Search for the cell housing the specified text and yield its (X, Y) center coordinate. 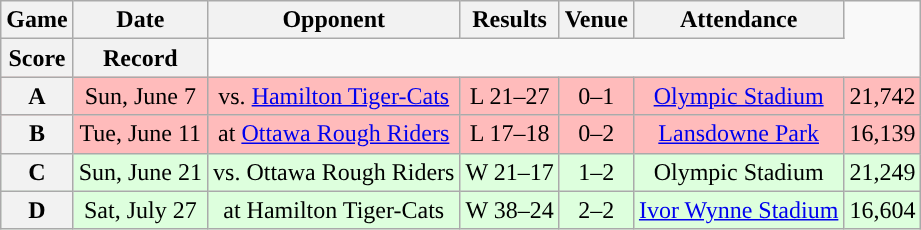
16,604 (882, 210)
W 38–24 (510, 210)
L 21–27 (510, 96)
Tue, June 11 (140, 134)
16,139 (882, 134)
Sun, June 7 (140, 96)
Results (510, 20)
at Hamilton Tiger-Cats (334, 210)
B (37, 134)
Ivor Wynne Stadium (738, 210)
Record (140, 58)
Sat, July 27 (140, 210)
21,249 (882, 172)
W 21–17 (510, 172)
vs. Ottawa Rough Riders (334, 172)
0–1 (596, 96)
D (37, 210)
A (37, 96)
Opponent (334, 20)
vs. Hamilton Tiger-Cats (334, 96)
C (37, 172)
0–2 (596, 134)
Sun, June 21 (140, 172)
at Ottawa Rough Riders (334, 134)
2–2 (596, 210)
Lansdowne Park (738, 134)
Game (37, 20)
1–2 (596, 172)
L 17–18 (510, 134)
Attendance (738, 20)
Date (140, 20)
21,742 (882, 96)
Score (37, 58)
Venue (596, 20)
